Find where the given text appears and provide that cell's center as (X, Y) coordinate. 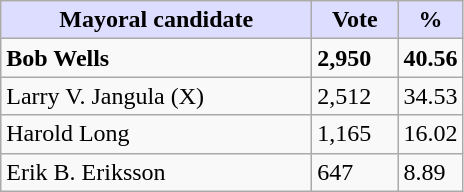
647 (355, 172)
Erik B. Eriksson (156, 172)
8.89 (430, 172)
1,165 (355, 134)
16.02 (430, 134)
Vote (355, 20)
Harold Long (156, 134)
% (430, 20)
34.53 (430, 96)
Larry V. Jangula (X) (156, 96)
2,950 (355, 58)
40.56 (430, 58)
Mayoral candidate (156, 20)
Bob Wells (156, 58)
2,512 (355, 96)
